Output the (x, y) coordinate of the center of the cell containing the given text.  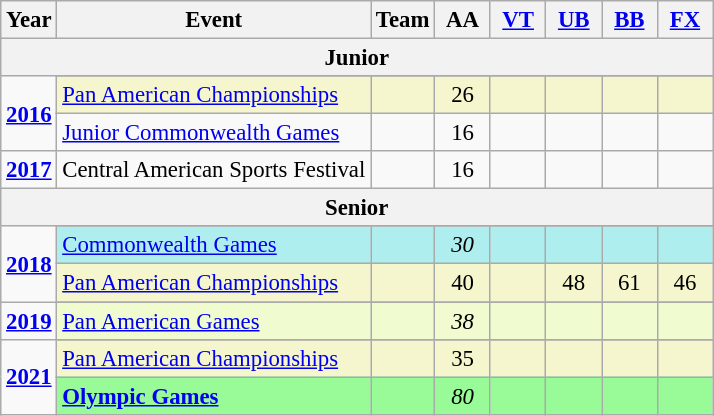
FX (685, 20)
VT (518, 20)
UB (574, 20)
Event (214, 20)
40 (463, 283)
48 (574, 283)
61 (630, 283)
30 (463, 245)
BB (630, 20)
Senior (357, 208)
Olympic Games (214, 396)
2021 (29, 376)
26 (463, 95)
Team (403, 20)
Commonwealth Games (214, 245)
38 (463, 321)
2017 (29, 170)
46 (685, 283)
Year (29, 20)
Pan American Games (214, 321)
Junior (357, 58)
AA (463, 20)
Junior Commonwealth Games (214, 133)
80 (463, 396)
2018 (29, 264)
Central American Sports Festival (214, 170)
2016 (29, 114)
35 (463, 358)
2019 (29, 321)
